Identify which cell holds the provided text, then report its [X, Y] central coordinate. 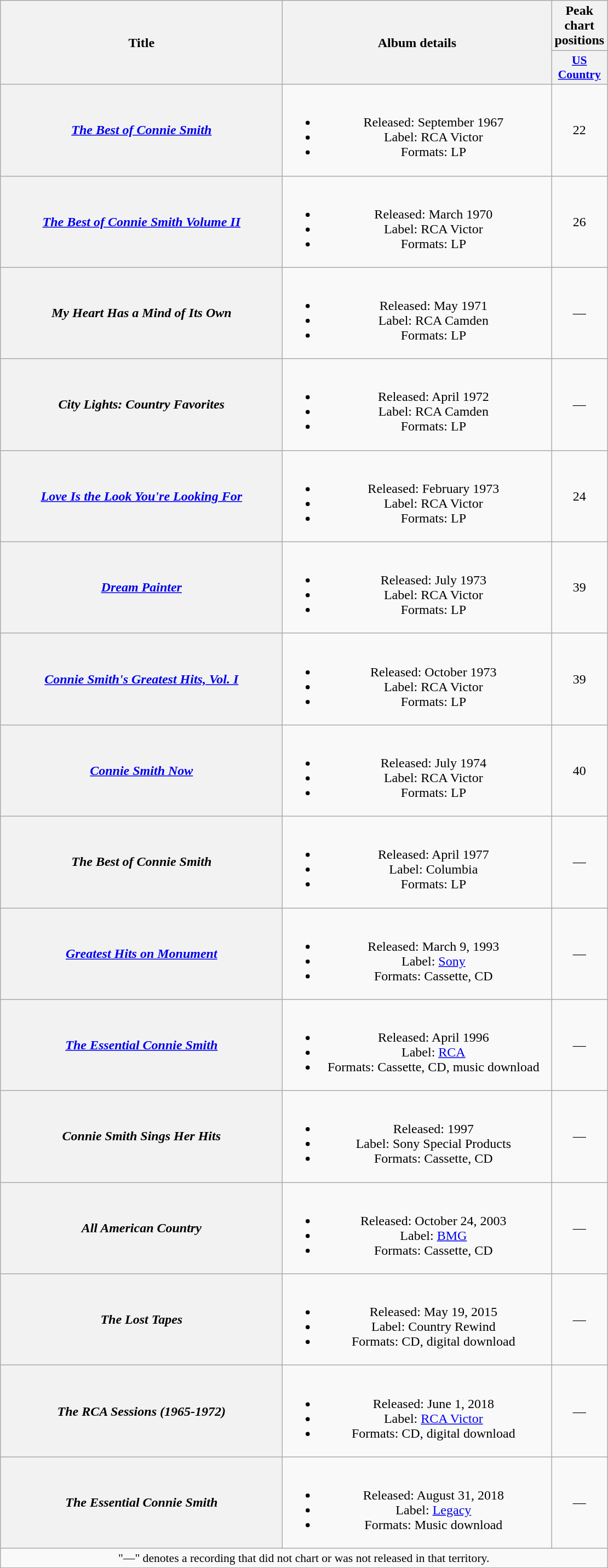
Peak chartpositions [580, 26]
My Heart Has a Mind of Its Own [141, 313]
Released: October 24, 2003Label: BMGFormats: Cassette, CD [417, 1228]
Released: April 1977Label: ColumbiaFormats: LP [417, 862]
The Best of Connie Smith Volume II [141, 221]
The RCA Sessions (1965-1972) [141, 1411]
22 [580, 130]
Title [141, 43]
Released: July 1973Label: RCA VictorFormats: LP [417, 587]
Connie Smith Now [141, 770]
The Lost Tapes [141, 1320]
Released: June 1, 2018Label: RCA VictorFormats: CD, digital download [417, 1411]
Album details [417, 43]
Released: April 1972Label: RCA CamdenFormats: LP [417, 404]
Connie Smith's Greatest Hits, Vol. I [141, 679]
24 [580, 496]
Greatest Hits on Monument [141, 954]
Released: 1997Label: Sony Special ProductsFormats: Cassette, CD [417, 1137]
40 [580, 770]
Released: May 1971Label: RCA CamdenFormats: LP [417, 313]
26 [580, 221]
City Lights: Country Favorites [141, 404]
Dream Painter [141, 587]
Connie Smith Sings Her Hits [141, 1137]
Released: April 1996Label: RCAFormats: Cassette, CD, music download [417, 1045]
USCountry [580, 68]
Released: May 19, 2015Label: Country RewindFormats: CD, digital download [417, 1320]
"—" denotes a recording that did not chart or was not released in that territory. [304, 1558]
Released: September 1967Label: RCA VictorFormats: LP [417, 130]
Released: October 1973Label: RCA VictorFormats: LP [417, 679]
Released: February 1973Label: RCA VictorFormats: LP [417, 496]
Released: March 1970Label: RCA VictorFormats: LP [417, 221]
All American Country [141, 1228]
Love Is the Look You're Looking For [141, 496]
Released: August 31, 2018Label: LegacyFormats: Music download [417, 1503]
Released: July 1974Label: RCA VictorFormats: LP [417, 770]
Released: March 9, 1993Label: SonyFormats: Cassette, CD [417, 954]
